For the text-containing cell, return its midpoint in [X, Y] coordinate format. 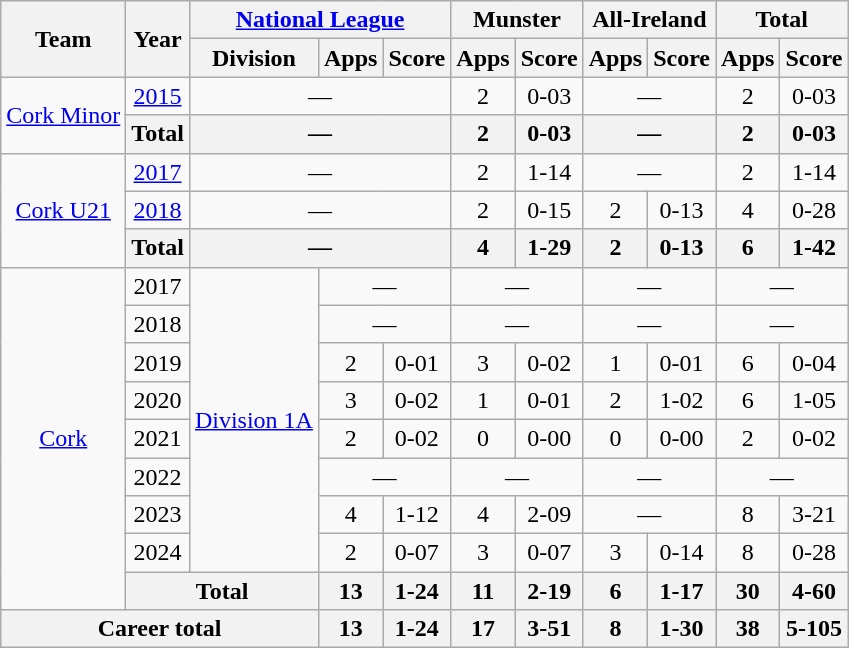
1-02 [682, 400]
1-17 [682, 591]
3-51 [549, 629]
1-12 [417, 515]
2-09 [549, 515]
38 [748, 629]
30 [748, 591]
2022 [158, 477]
Team [64, 39]
0-14 [682, 553]
Division 1A [254, 419]
All-Ireland [649, 20]
0-04 [814, 362]
17 [483, 629]
1-29 [549, 248]
2024 [158, 553]
1-30 [682, 629]
Division [254, 58]
2-19 [549, 591]
Cork U21 [64, 210]
5-105 [814, 629]
2015 [158, 96]
0-15 [549, 210]
2019 [158, 362]
Munster [517, 20]
1-05 [814, 400]
1-42 [814, 248]
Cork [64, 438]
Year [158, 39]
2023 [158, 515]
2020 [158, 400]
Cork Minor [64, 115]
2021 [158, 438]
4-60 [814, 591]
National League [320, 20]
Career total [160, 629]
11 [483, 591]
3-21 [814, 515]
